Provide the (x, y) coordinate of the cell's center where the given text is located.  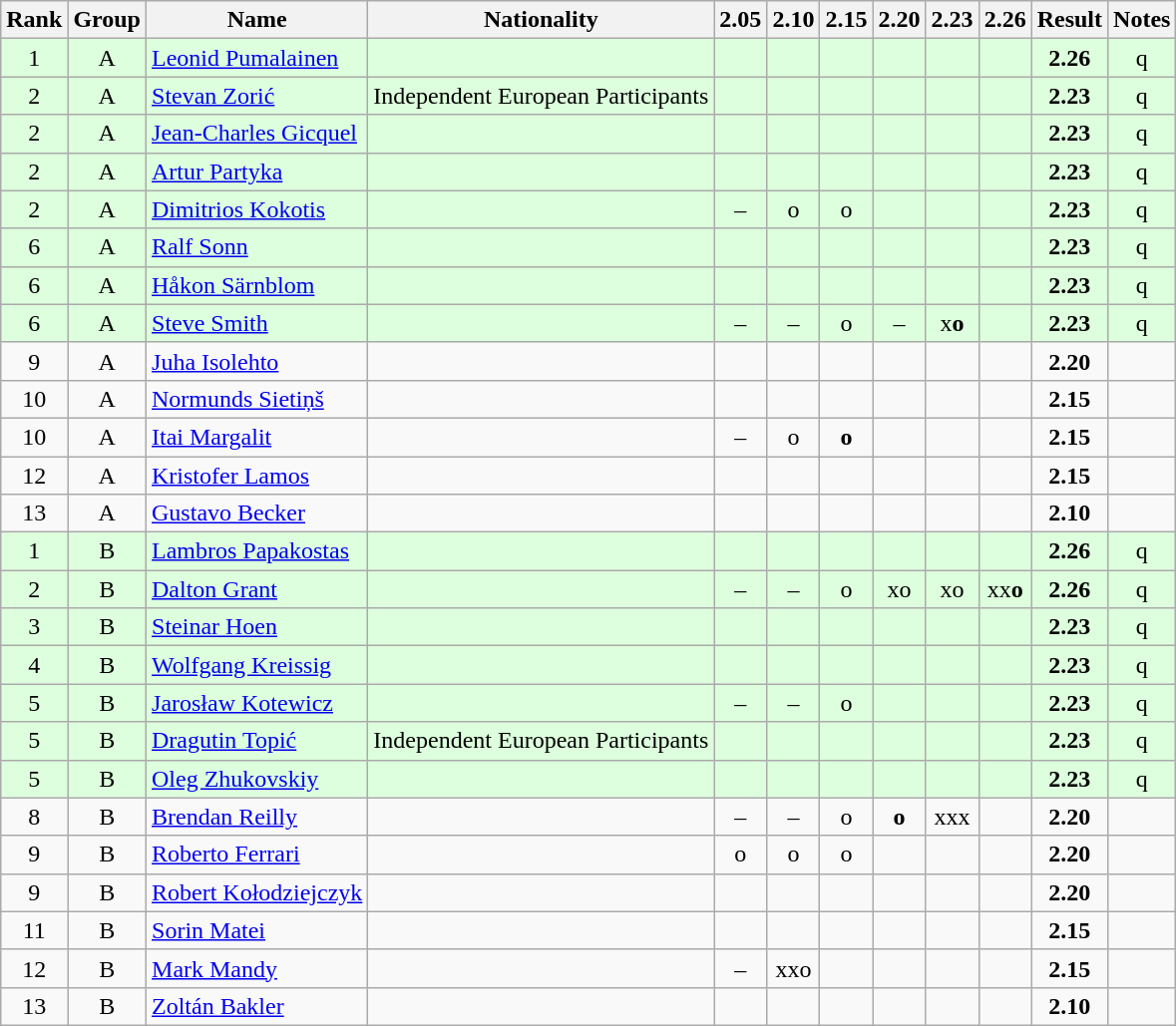
Mark Mandy (257, 968)
Gustavo Becker (257, 513)
11 (34, 930)
3 (34, 627)
Dimitrios Kokotis (257, 209)
Notes (1142, 20)
Robert Kołodziejczyk (257, 892)
8 (34, 817)
Oleg Zhukovskiy (257, 779)
4 (34, 665)
Wolfgang Kreissig (257, 665)
Roberto Ferrari (257, 855)
Stevan Zorić (257, 96)
Group (108, 20)
Leonid Pumalainen (257, 58)
Nationality (541, 20)
Dalton Grant (257, 589)
Name (257, 20)
Steve Smith (257, 323)
Artur Partyka (257, 171)
Jarosław Kotewicz (257, 703)
Håkon Särnblom (257, 285)
Result (1069, 20)
Jean-Charles Gicquel (257, 134)
Brendan Reilly (257, 817)
Juha Isolehto (257, 361)
Ralf Sonn (257, 247)
Zoltán Bakler (257, 1006)
2.05 (740, 20)
Dragutin Topić (257, 741)
Lambros Papakostas (257, 551)
Normunds Sietiņš (257, 399)
Steinar Hoen (257, 627)
Kristofer Lamos (257, 476)
xxx (952, 817)
Itai Margalit (257, 437)
Rank (34, 20)
Sorin Matei (257, 930)
